Locate the cell with the specified text and output its (X, Y) center coordinate. 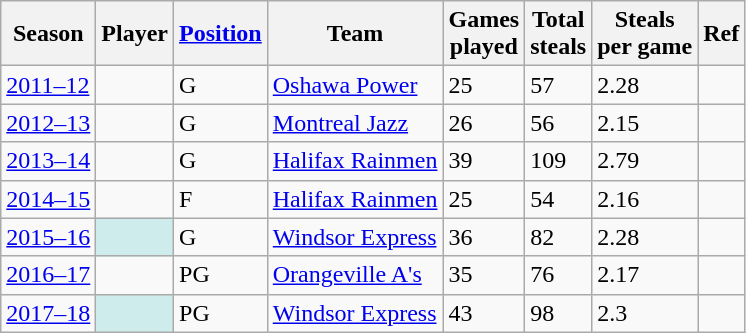
2016–17 (48, 275)
F (221, 199)
Player (135, 34)
2014–15 (48, 199)
39 (484, 161)
Orangeville A's (355, 275)
36 (484, 237)
57 (558, 85)
56 (558, 123)
82 (558, 237)
2.3 (645, 313)
2.17 (645, 275)
26 (484, 123)
Montreal Jazz (355, 123)
Oshawa Power (355, 85)
2013–14 (48, 161)
2.16 (645, 199)
76 (558, 275)
Team (355, 34)
2012–13 (48, 123)
35 (484, 275)
2015–16 (48, 237)
Position (221, 34)
Totalsteals (558, 34)
54 (558, 199)
98 (558, 313)
2017–18 (48, 313)
Season (48, 34)
Steals per game (645, 34)
Gamesplayed (484, 34)
Ref (722, 34)
2.79 (645, 161)
2011–12 (48, 85)
109 (558, 161)
43 (484, 313)
2.15 (645, 123)
